Scan for the cell matching the given text and deliver its (x, y) coordinate at center. 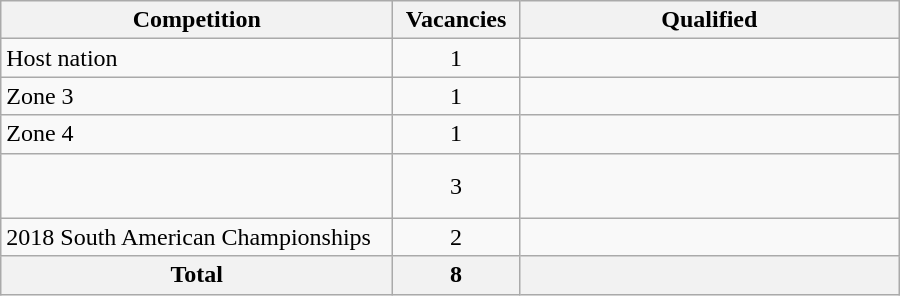
Zone 3 (197, 96)
2018 South American Championships (197, 237)
3 (456, 186)
Competition (197, 20)
2 (456, 237)
Host nation (197, 58)
8 (456, 275)
Total (197, 275)
Zone 4 (197, 134)
Qualified (709, 20)
Vacancies (456, 20)
